Output the [x, y] coordinate of the center of the cell containing the given text.  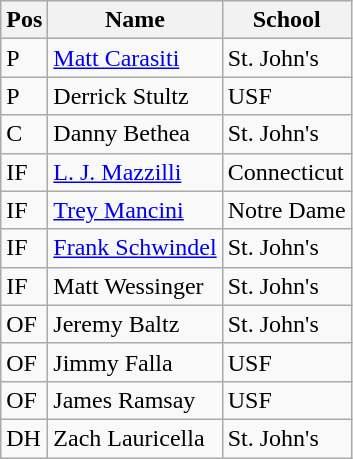
James Ramsay [135, 400]
Frank Schwindel [135, 248]
Matt Carasiti [135, 58]
School [286, 20]
C [24, 134]
Derrick Stultz [135, 96]
Danny Bethea [135, 134]
Jeremy Baltz [135, 324]
DH [24, 438]
Name [135, 20]
Notre Dame [286, 210]
Matt Wessinger [135, 286]
Jimmy Falla [135, 362]
Zach Lauricella [135, 438]
L. J. Mazzilli [135, 172]
Pos [24, 20]
Connecticut [286, 172]
Trey Mancini [135, 210]
